Scan for the cell matching the given text and deliver its (x, y) coordinate at center. 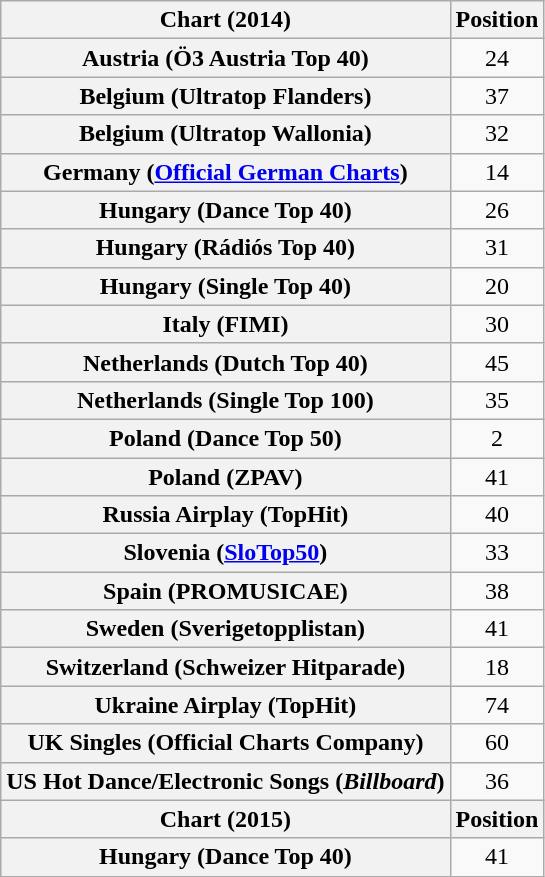
Sweden (Sverigetopplistan) (226, 629)
Netherlands (Dutch Top 40) (226, 362)
Switzerland (Schweizer Hitparade) (226, 667)
33 (497, 553)
Poland (ZPAV) (226, 477)
45 (497, 362)
Chart (2014) (226, 20)
Russia Airplay (TopHit) (226, 515)
Poland (Dance Top 50) (226, 438)
Hungary (Single Top 40) (226, 286)
Netherlands (Single Top 100) (226, 400)
UK Singles (Official Charts Company) (226, 743)
Slovenia (SloTop50) (226, 553)
40 (497, 515)
26 (497, 210)
60 (497, 743)
18 (497, 667)
Belgium (Ultratop Wallonia) (226, 134)
Ukraine Airplay (TopHit) (226, 705)
36 (497, 781)
38 (497, 591)
31 (497, 248)
30 (497, 324)
Spain (PROMUSICAE) (226, 591)
US Hot Dance/Electronic Songs (Billboard) (226, 781)
Germany (Official German Charts) (226, 172)
32 (497, 134)
35 (497, 400)
Italy (FIMI) (226, 324)
Hungary (Rádiós Top 40) (226, 248)
14 (497, 172)
Chart (2015) (226, 819)
24 (497, 58)
20 (497, 286)
2 (497, 438)
37 (497, 96)
74 (497, 705)
Austria (Ö3 Austria Top 40) (226, 58)
Belgium (Ultratop Flanders) (226, 96)
